Identify which cell holds the provided text, then report its (x, y) central coordinate. 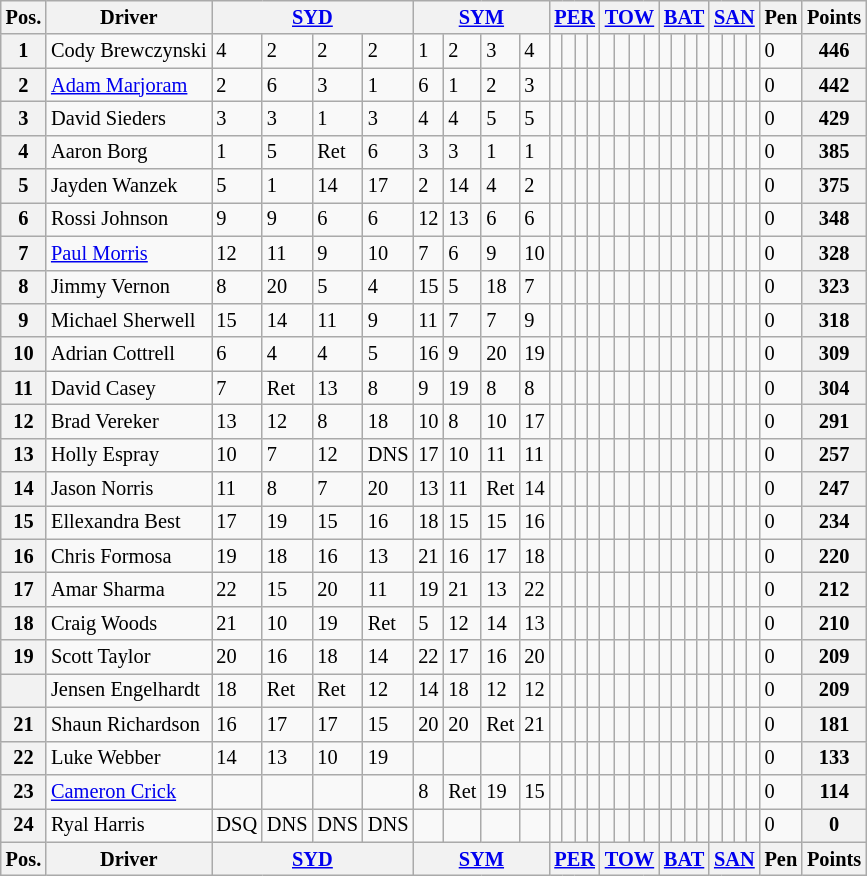
Jayden Wanzek (128, 186)
Jensen Engelhardt (128, 690)
Craig Woods (128, 623)
323 (834, 287)
Chris Formosa (128, 556)
247 (834, 489)
Adam Marjoram (128, 85)
Scott Taylor (128, 657)
328 (834, 253)
Paul Morris (128, 253)
24 (24, 825)
Shaun Richardson (128, 724)
385 (834, 152)
133 (834, 758)
291 (834, 421)
210 (834, 623)
446 (834, 51)
114 (834, 791)
Rossi Johnson (128, 219)
DSQ (237, 825)
375 (834, 186)
Jason Norris (128, 489)
234 (834, 522)
309 (834, 354)
Luke Webber (128, 758)
David Casey (128, 388)
220 (834, 556)
Jimmy Vernon (128, 287)
Cameron Crick (128, 791)
181 (834, 724)
Ryal Harris (128, 825)
Ellexandra Best (128, 522)
Aaron Borg (128, 152)
Amar Sharma (128, 589)
David Sieders (128, 118)
Cody Brewczynski (128, 51)
212 (834, 589)
23 (24, 791)
Michael Sherwell (128, 320)
348 (834, 219)
Brad Vereker (128, 421)
429 (834, 118)
442 (834, 85)
318 (834, 320)
Holly Espray (128, 455)
Adrian Cottrell (128, 354)
257 (834, 455)
304 (834, 388)
